Return the [x, y] coordinate for the center point of the cell that contains the specified text.  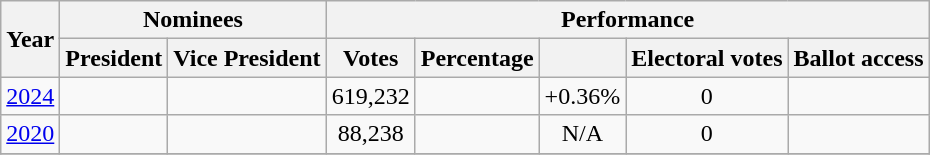
88,238 [370, 134]
President [114, 58]
Votes [370, 58]
Year [30, 39]
Ballot access [858, 58]
619,232 [370, 96]
2020 [30, 134]
Vice President [247, 58]
2024 [30, 96]
Performance [628, 20]
N/A [582, 134]
+0.36% [582, 96]
Nominees [193, 20]
Electoral votes [707, 58]
Percentage [477, 58]
